Extract the (x, y) coordinate from the center of the cell holding the provided text.  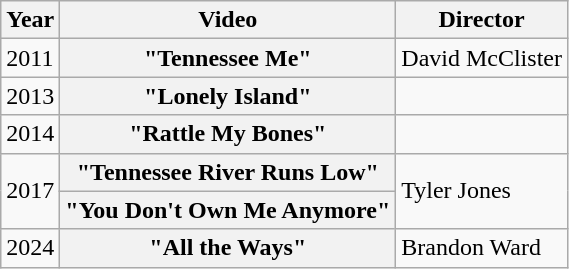
Director (482, 20)
"All the Ways" (228, 248)
2013 (30, 96)
"Lonely Island" (228, 96)
"You Don't Own Me Anymore" (228, 210)
2024 (30, 248)
Brandon Ward (482, 248)
David McClister (482, 58)
2011 (30, 58)
2017 (30, 191)
"Tennessee Me" (228, 58)
2014 (30, 134)
Tyler Jones (482, 191)
"Tennessee River Runs Low" (228, 172)
"Rattle My Bones" (228, 134)
Year (30, 20)
Video (228, 20)
